For the text-containing cell, return its midpoint in [x, y] coordinate format. 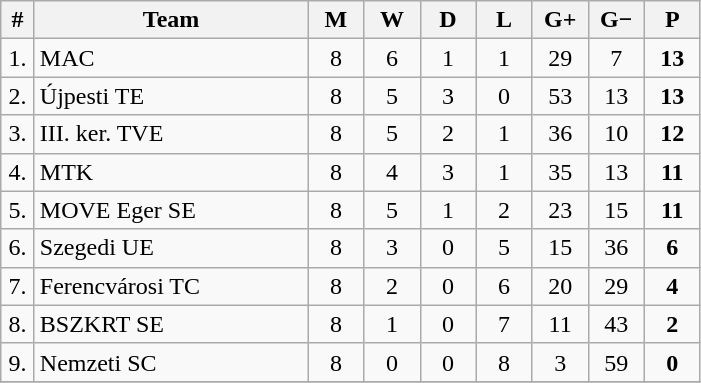
10 [616, 134]
7. [18, 286]
MAC [171, 58]
43 [616, 324]
1. [18, 58]
23 [560, 210]
12 [672, 134]
W [392, 20]
4. [18, 172]
D [448, 20]
G− [616, 20]
# [18, 20]
59 [616, 362]
Ferencvárosi TC [171, 286]
20 [560, 286]
35 [560, 172]
MOVE Eger SE [171, 210]
G+ [560, 20]
M [336, 20]
3. [18, 134]
BSZKRT SE [171, 324]
P [672, 20]
5. [18, 210]
Újpesti TE [171, 96]
MTK [171, 172]
8. [18, 324]
Szegedi UE [171, 248]
53 [560, 96]
2. [18, 96]
Nemzeti SC [171, 362]
6. [18, 248]
9. [18, 362]
L [504, 20]
III. ker. TVE [171, 134]
Team [171, 20]
